Extract the [x, y] coordinate from the center of the cell holding the provided text.  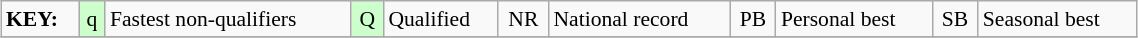
SB [955, 19]
KEY: [40, 19]
Q [367, 19]
Seasonal best [1058, 19]
National record [639, 19]
Personal best [854, 19]
Qualified [440, 19]
q [92, 19]
PB [753, 19]
NR [523, 19]
Fastest non-qualifiers [228, 19]
